Return (X, Y) of the center of cell containing provided text 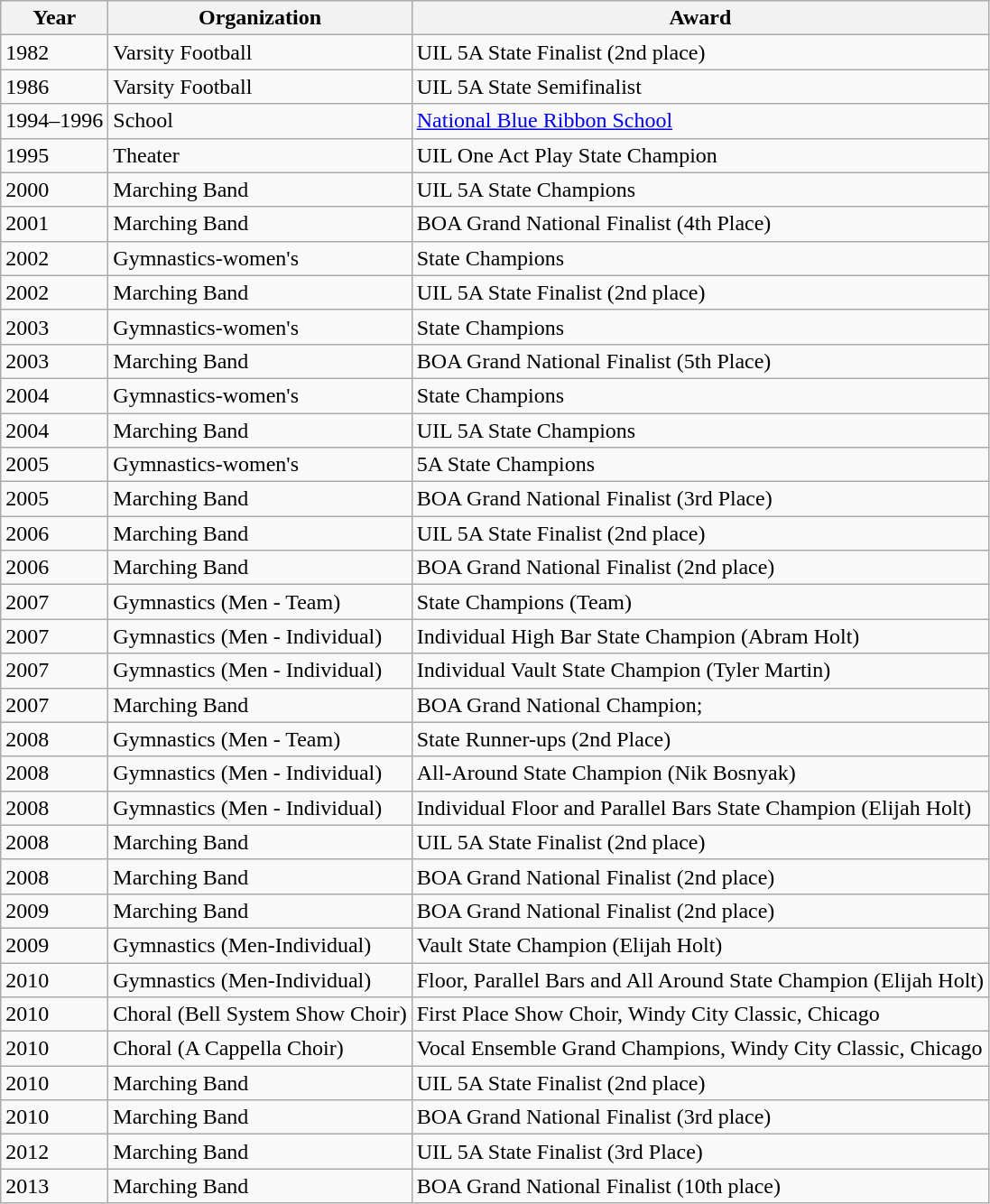
Vocal Ensemble Grand Champions, Windy City Classic, Chicago (700, 1049)
Vault State Champion (Elijah Holt) (700, 945)
2001 (54, 224)
2012 (54, 1152)
1995 (54, 155)
UIL One Act Play State Champion (700, 155)
State Champions (Team) (700, 602)
BOA Grand National Finalist (10th place) (700, 1186)
Choral (Bell System Show Choir) (260, 1014)
1994–1996 (54, 121)
BOA Grand National Champion; (700, 705)
2000 (54, 190)
Award (700, 18)
Year (54, 18)
Floor, Parallel Bars and All Around State Champion (Elijah Holt) (700, 979)
BOA Grand National Finalist (5th Place) (700, 361)
2013 (54, 1186)
Organization (260, 18)
BOA Grand National Finalist (3rd Place) (700, 499)
1986 (54, 87)
BOA Grand National Finalist (4th Place) (700, 224)
Theater (260, 155)
State Runner-ups (2nd Place) (700, 739)
School (260, 121)
Individual Vault State Champion (Tyler Martin) (700, 671)
UIL 5A State Semifinalist (700, 87)
Individual Floor and Parallel Bars State Champion (Elijah Holt) (700, 808)
UIL 5A State Finalist (3rd Place) (700, 1152)
BOA Grand National Finalist (3rd place) (700, 1117)
Choral (A Cappella Choir) (260, 1049)
All-Around State Champion (Nik Bosnyak) (700, 773)
1982 (54, 52)
National Blue Ribbon School (700, 121)
Individual High Bar State Champion (Abram Holt) (700, 636)
5A State Champions (700, 465)
First Place Show Choir, Windy City Classic, Chicago (700, 1014)
